Capture the cell that displays the provided text and extract its (x, y) central coordinate. 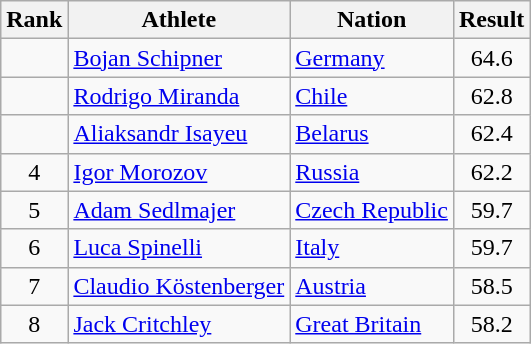
Great Britain (372, 324)
Aliaksandr Isayeu (179, 134)
Rodrigo Miranda (179, 96)
64.6 (491, 58)
7 (34, 286)
Luca Spinelli (179, 248)
Claudio Köstenberger (179, 286)
Rank (34, 20)
58.5 (491, 286)
Igor Morozov (179, 172)
8 (34, 324)
Germany (372, 58)
Result (491, 20)
Czech Republic (372, 210)
Athlete (179, 20)
Nation (372, 20)
Adam Sedlmajer (179, 210)
Russia (372, 172)
Bojan Schipner (179, 58)
Jack Critchley (179, 324)
6 (34, 248)
58.2 (491, 324)
62.2 (491, 172)
Italy (372, 248)
62.8 (491, 96)
62.4 (491, 134)
Chile (372, 96)
4 (34, 172)
Austria (372, 286)
5 (34, 210)
Belarus (372, 134)
